Output the [x, y] coordinate of the center of the cell containing the given text.  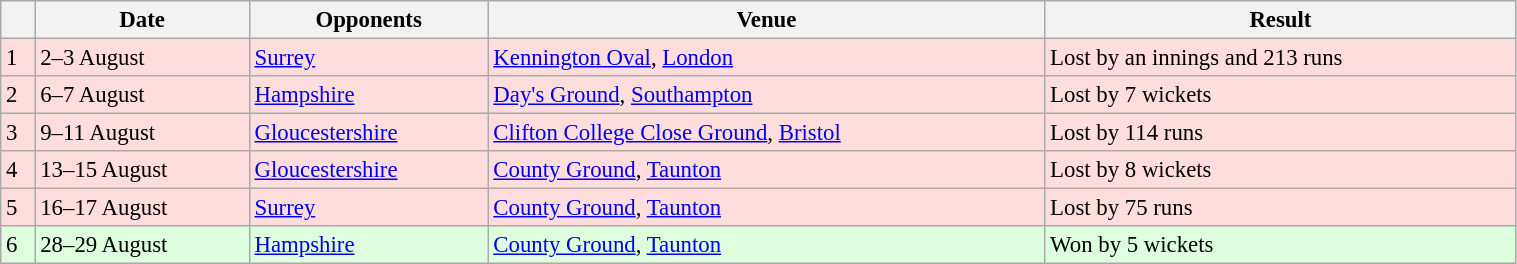
28–29 August [142, 245]
Clifton College Close Ground, Bristol [766, 133]
13–15 August [142, 170]
2–3 August [142, 58]
Lost by 8 wickets [1280, 170]
3 [18, 133]
Opponents [368, 20]
6–7 August [142, 95]
Lost by 114 runs [1280, 133]
5 [18, 208]
Day's Ground, Southampton [766, 95]
Result [1280, 20]
2 [18, 95]
Lost by 7 wickets [1280, 95]
1 [18, 58]
16–17 August [142, 208]
Venue [766, 20]
Date [142, 20]
4 [18, 170]
6 [18, 245]
Lost by 75 runs [1280, 208]
9–11 August [142, 133]
Lost by an innings and 213 runs [1280, 58]
Won by 5 wickets [1280, 245]
Kennington Oval, London [766, 58]
